Extract the [x, y] coordinate from the center of the cell holding the provided text.  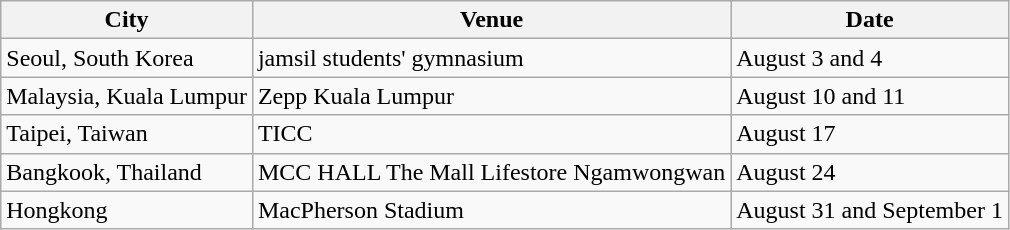
Taipei, Taiwan [127, 134]
August 10 and 11 [870, 96]
Seoul, South Korea [127, 58]
Malaysia, Kuala Lumpur [127, 96]
Venue [491, 20]
August 31 and September 1 [870, 210]
TICC [491, 134]
August 24 [870, 172]
City [127, 20]
jamsil students' gymnasium [491, 58]
August 3 and 4 [870, 58]
MCC HALL The Mall Lifestore Ngamwongwan [491, 172]
Hongkong [127, 210]
Zepp Kuala Lumpur [491, 96]
Date [870, 20]
MacPherson Stadium [491, 210]
August 17 [870, 134]
Bangkook, Thailand [127, 172]
